For the text-containing cell, return its midpoint in [x, y] coordinate format. 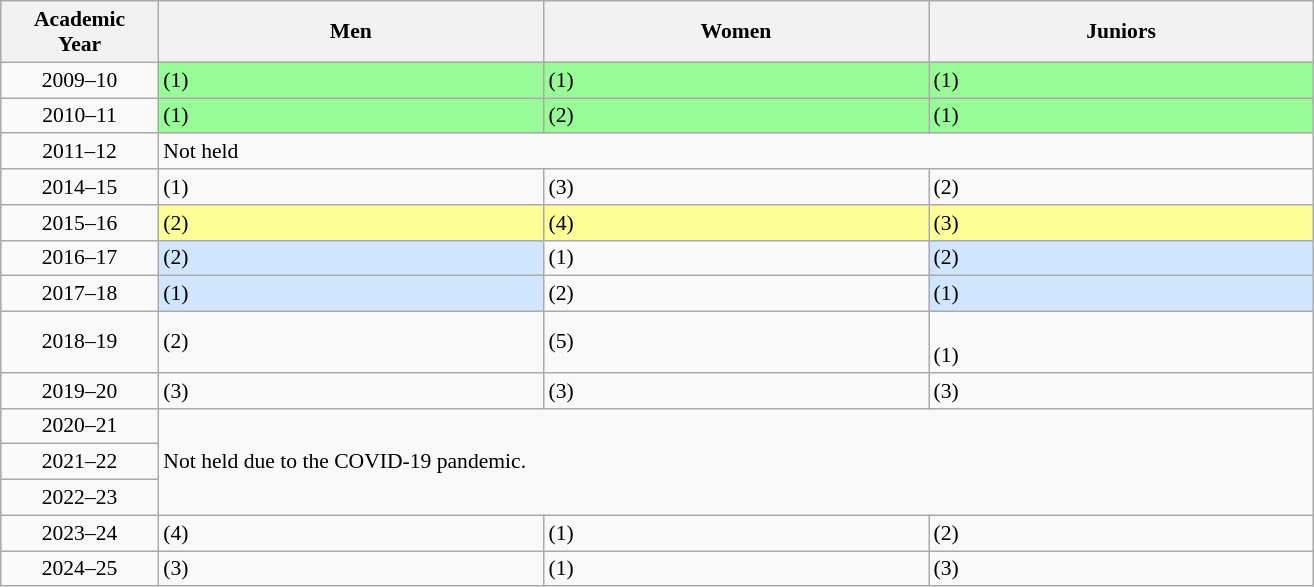
2024–25 [80, 569]
2017–18 [80, 294]
AcademicYear [80, 32]
2010–11 [80, 116]
2021–22 [80, 462]
(5) [736, 342]
2022–23 [80, 498]
Juniors [1122, 32]
2023–24 [80, 533]
2015–16 [80, 223]
2020–21 [80, 426]
2019–20 [80, 391]
2014–15 [80, 187]
Not held [736, 152]
2016–17 [80, 258]
2009–10 [80, 80]
2018–19 [80, 342]
Not held due to the COVID-19 pandemic. [736, 462]
Men [350, 32]
2011–12 [80, 152]
Women [736, 32]
